Capture the cell that displays the provided text and extract its (X, Y) central coordinate. 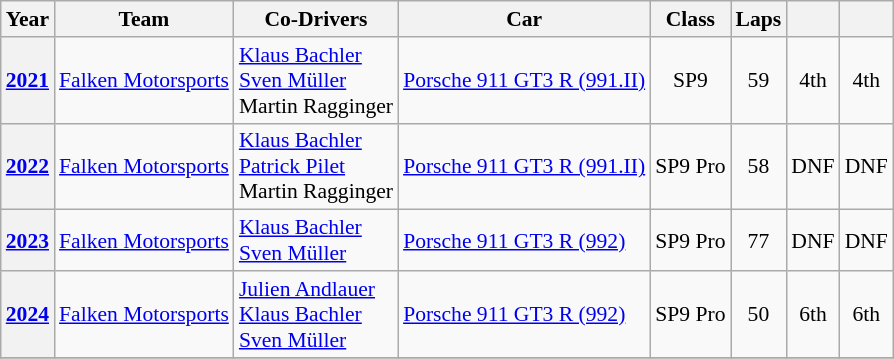
59 (759, 80)
50 (759, 314)
2022 (28, 166)
Car (524, 19)
Klaus Bachler Patrick Pilet Martin Ragginger (316, 166)
2023 (28, 240)
Team (144, 19)
Klaus Bachler Sven Müller (316, 240)
Laps (759, 19)
Co-Drivers (316, 19)
Class (690, 19)
Year (28, 19)
Klaus Bachler Sven Müller Martin Ragginger (316, 80)
2024 (28, 314)
58 (759, 166)
2021 (28, 80)
Julien Andlauer Klaus Bachler Sven Müller (316, 314)
77 (759, 240)
SP9 (690, 80)
